Scan for the cell matching the given text and deliver its [x, y] coordinate at center. 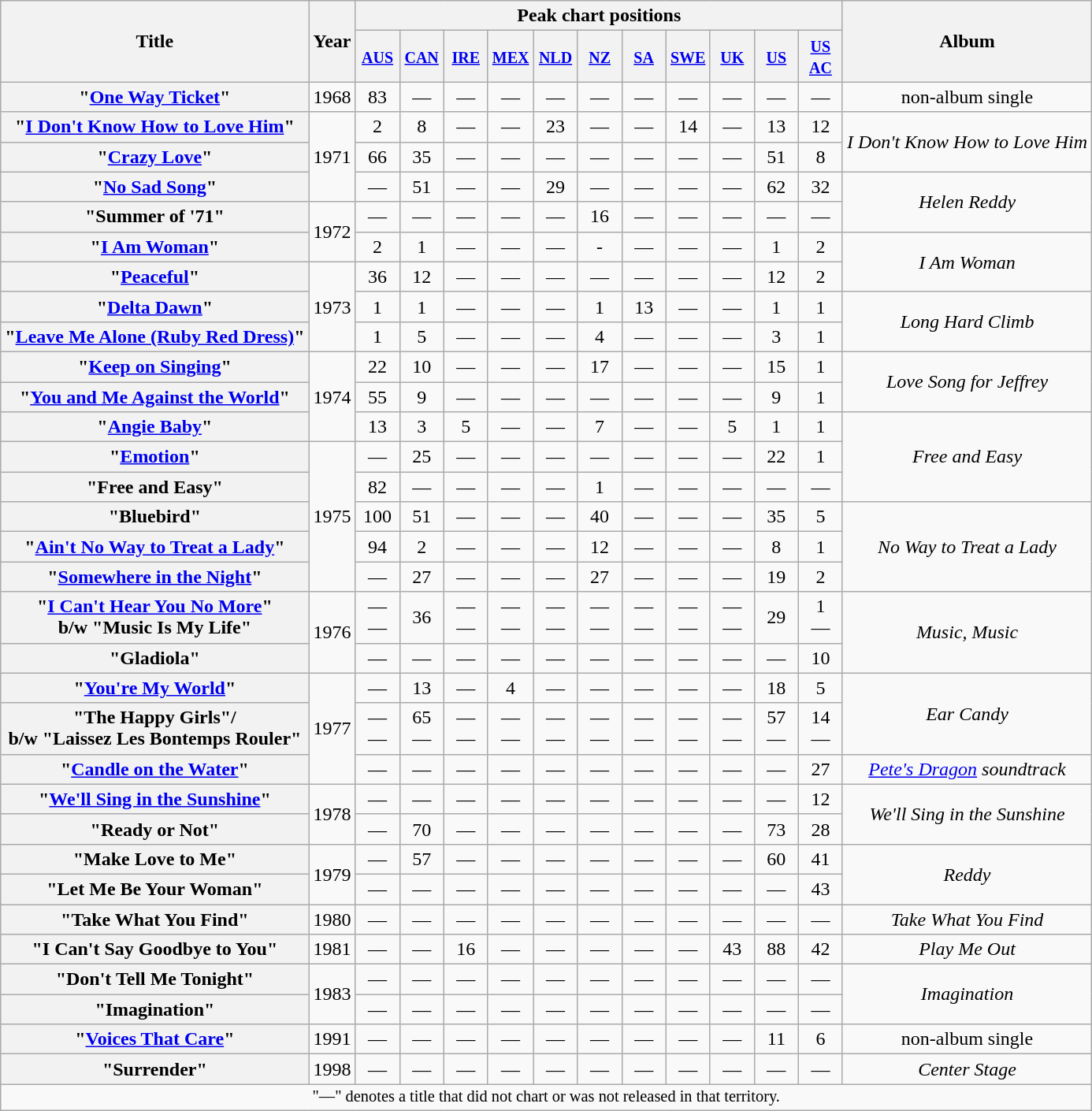
57— [776, 728]
Play Me Out [967, 949]
Take What You Find [967, 920]
Love Song for Jeffrey [967, 381]
"Angie Baby" [154, 427]
1974 [332, 396]
No Way to Treat a Lady [967, 547]
USAC [820, 57]
1978 [332, 814]
"The Happy Girls"/ b/w "Laissez Les Bontemps Rouler" [154, 728]
14— [820, 728]
Free and Easy [967, 457]
"Keep on Singing" [154, 366]
1979 [332, 874]
"Make Love to Me" [154, 859]
1977 [332, 728]
NZ [600, 57]
"Bluebird" [154, 517]
73 [776, 829]
"Crazy Love" [154, 157]
Ear Candy [967, 714]
"Voices That Care" [154, 1039]
19 [776, 577]
AUS [377, 57]
15 [776, 366]
1976 [332, 632]
"—" denotes a title that did not chart or was not released in that territory. [547, 1098]
Imagination [967, 994]
1991 [332, 1039]
62 [776, 187]
"Leave Me Alone (Ruby Red Dress)" [154, 336]
"Gladiola" [154, 658]
"No Sad Song" [154, 187]
"We'll Sing in the Sunshine" [154, 799]
57 [422, 859]
14 [688, 127]
Pete's Dragon soundtrack [967, 769]
"Ready or Not" [154, 829]
41 [820, 859]
MEX [511, 57]
83 [377, 97]
I Am Woman [967, 262]
Center Stage [967, 1069]
NLD [555, 57]
88 [776, 949]
1971 [332, 157]
18 [776, 688]
1975 [332, 517]
"You're My World" [154, 688]
Helen Reddy [967, 202]
- [600, 247]
"Delta Dawn" [154, 307]
"Take What You Find" [154, 920]
7 [600, 427]
SA [644, 57]
Year [332, 41]
"Ain't No Way to Treat a Lady" [154, 547]
"Don't Tell Me Tonight" [154, 979]
1981 [332, 949]
"Let Me Be Your Woman" [154, 889]
Title [154, 41]
1973 [332, 307]
"Peaceful" [154, 277]
1983 [332, 994]
"I Don't Know How to Love Him" [154, 127]
US [776, 57]
40 [600, 517]
SWE [688, 57]
65— [422, 728]
60 [776, 859]
"Free and Easy" [154, 487]
6 [820, 1039]
UK [732, 57]
We'll Sing in the Sunshine [967, 814]
94 [377, 547]
23 [555, 127]
"One Way Ticket" [154, 97]
Reddy [967, 874]
"Candle on the Water" [154, 769]
Long Hard Climb [967, 321]
70 [422, 829]
25 [422, 457]
100 [377, 517]
"I Am Woman" [154, 247]
Peak chart positions [599, 16]
1 — [820, 618]
42 [820, 949]
"I Can't Say Goodbye to You" [154, 949]
17 [600, 366]
Album [967, 41]
1968 [332, 97]
"You and Me Against the World" [154, 396]
1980 [332, 920]
"Imagination" [154, 1009]
I Don't Know How to Love Him [967, 142]
82 [377, 487]
66 [377, 157]
28 [820, 829]
CAN [422, 57]
"Surrender" [154, 1069]
"Somewhere in the Night" [154, 577]
Music, Music [967, 632]
1972 [332, 232]
"Emotion" [154, 457]
55 [377, 396]
1998 [332, 1069]
"Summer of '71" [154, 217]
32 [820, 187]
11 [776, 1039]
IRE [466, 57]
"I Can't Hear You No More" b/w "Music Is My Life" [154, 618]
